Extract the [X, Y] coordinate from the center of the cell holding the provided text.  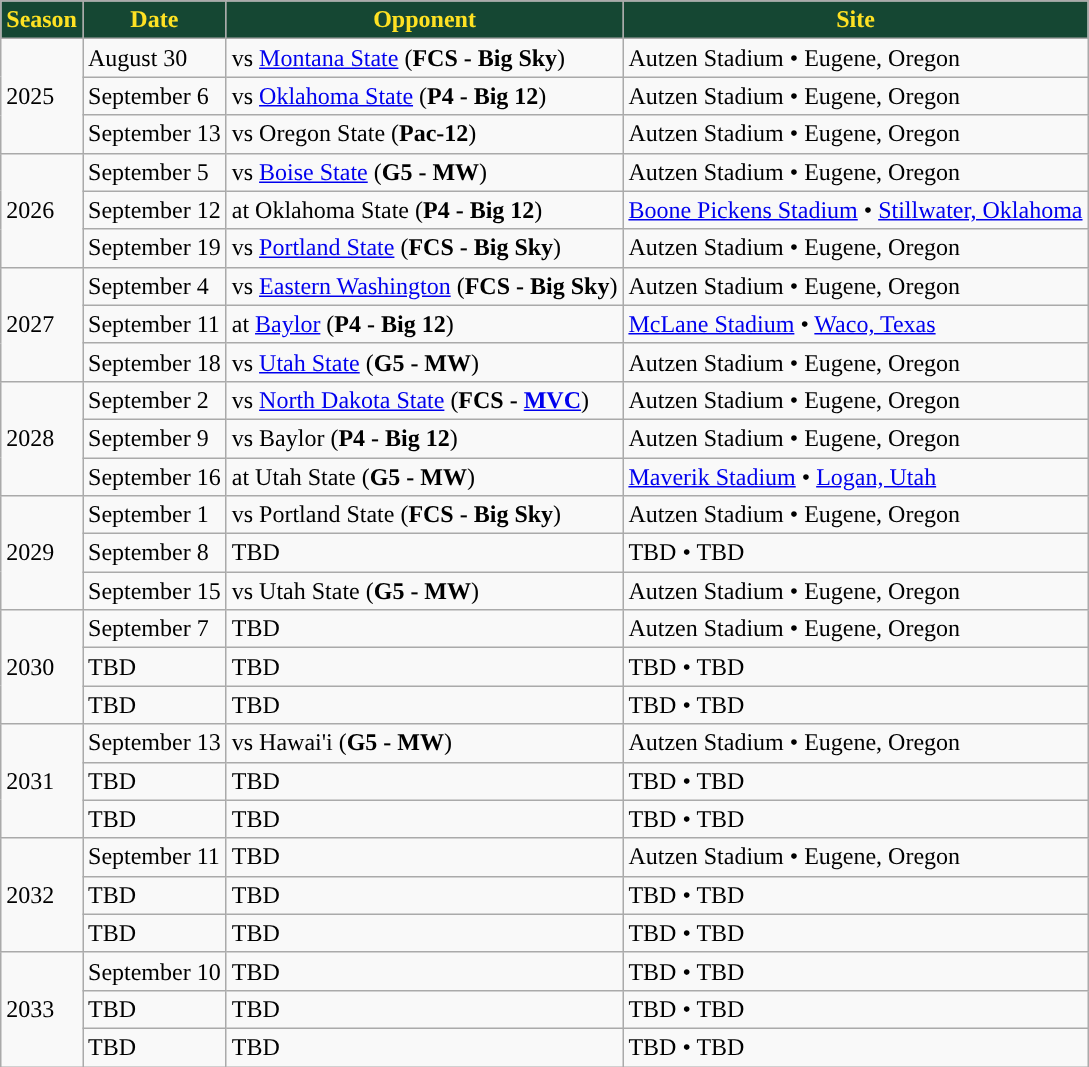
2026 [42, 210]
Maverik Stadium • Logan, Utah [856, 477]
vs North Dakota State (FCS - MVC) [424, 400]
McLane Stadium • Waco, Texas [856, 324]
vs Boise State (G5 - MW) [424, 172]
2032 [42, 895]
at Utah State (G5 - MW) [424, 477]
Site [856, 20]
2027 [42, 324]
September 6 [154, 96]
2030 [42, 667]
September 16 [154, 477]
August 30 [154, 58]
Boone Pickens Stadium • Stillwater, Oklahoma [856, 210]
2033 [42, 1009]
September 4 [154, 286]
vs Montana State (FCS - Big Sky) [424, 58]
September 19 [154, 248]
September 10 [154, 971]
September 5 [154, 172]
September 1 [154, 515]
September 2 [154, 400]
Season [42, 20]
September 12 [154, 210]
vs Baylor (P4 - Big 12) [424, 438]
2029 [42, 553]
September 7 [154, 629]
2028 [42, 438]
at Baylor (P4 - Big 12) [424, 324]
2031 [42, 781]
vs Hawai'i (G5 - MW) [424, 743]
September 8 [154, 553]
at Oklahoma State (P4 - Big 12) [424, 210]
vs Oklahoma State (P4 - Big 12) [424, 96]
2025 [42, 96]
vs Oregon State (Pac-12) [424, 134]
September 15 [154, 591]
vs Eastern Washington (FCS - Big Sky) [424, 286]
September 18 [154, 362]
Opponent [424, 20]
Date [154, 20]
September 9 [154, 438]
